From the cell containing the given text, extract its center point as [x, y] coordinate. 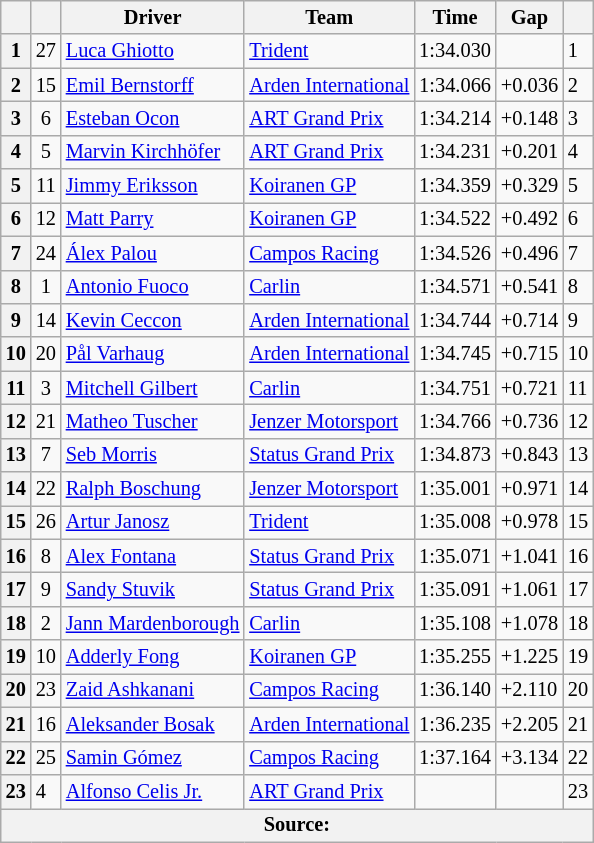
Alex Fontana [153, 556]
1:34.030 [455, 51]
27 [46, 51]
+0.714 [530, 320]
1:35.108 [455, 623]
+0.736 [530, 421]
1:34.526 [455, 253]
1:35.091 [455, 589]
25 [46, 758]
+1.078 [530, 623]
+0.201 [530, 152]
24 [46, 253]
1:34.066 [455, 85]
Antonio Fuoco [153, 287]
+1.061 [530, 589]
1:34.751 [455, 388]
Pål Varhaug [153, 354]
+3.134 [530, 758]
Luca Ghiotto [153, 51]
Marvin Kirchhöfer [153, 152]
Source: [297, 825]
+1.041 [530, 556]
1:35.071 [455, 556]
Seb Morris [153, 455]
+0.541 [530, 287]
Ralph Boschung [153, 489]
Emil Bernstorff [153, 85]
1:34.766 [455, 421]
Zaid Ashkanani [153, 690]
Alfonso Celis Jr. [153, 791]
1:34.231 [455, 152]
+0.329 [530, 186]
Adderly Fong [153, 657]
1:34.522 [455, 219]
+0.148 [530, 118]
Driver [153, 17]
+0.036 [530, 85]
1:34.873 [455, 455]
Kevin Ceccon [153, 320]
1:34.745 [455, 354]
1:34.214 [455, 118]
Artur Janosz [153, 522]
1:35.008 [455, 522]
Álex Palou [153, 253]
Gap [530, 17]
+0.721 [530, 388]
+0.496 [530, 253]
Sandy Stuvik [153, 589]
1:35.255 [455, 657]
+0.978 [530, 522]
26 [46, 522]
Samin Gómez [153, 758]
Jimmy Eriksson [153, 186]
+2.110 [530, 690]
+0.492 [530, 219]
Team [329, 17]
Jann Mardenborough [153, 623]
1:37.164 [455, 758]
1:36.235 [455, 724]
Matheo Tuscher [153, 421]
Aleksander Bosak [153, 724]
+0.715 [530, 354]
1:34.571 [455, 287]
+1.225 [530, 657]
+0.971 [530, 489]
1:36.140 [455, 690]
Mitchell Gilbert [153, 388]
Time [455, 17]
+2.205 [530, 724]
Esteban Ocon [153, 118]
1:34.744 [455, 320]
Matt Parry [153, 219]
1:35.001 [455, 489]
+0.843 [530, 455]
1:34.359 [455, 186]
